Return (x, y) of the center of cell containing provided text 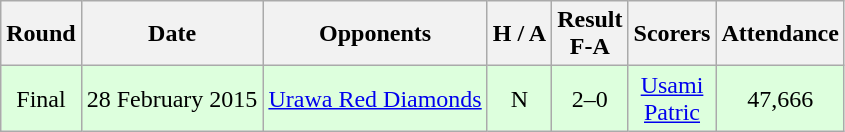
Date (172, 34)
Opponents (375, 34)
Attendance (780, 34)
ResultF-A (590, 34)
47,666 (780, 98)
Round (41, 34)
28 February 2015 (172, 98)
N (519, 98)
Usami Patric (672, 98)
Final (41, 98)
Scorers (672, 34)
2–0 (590, 98)
Urawa Red Diamonds (375, 98)
H / A (519, 34)
